Scan for the cell matching the given text and deliver its [x, y] coordinate at center. 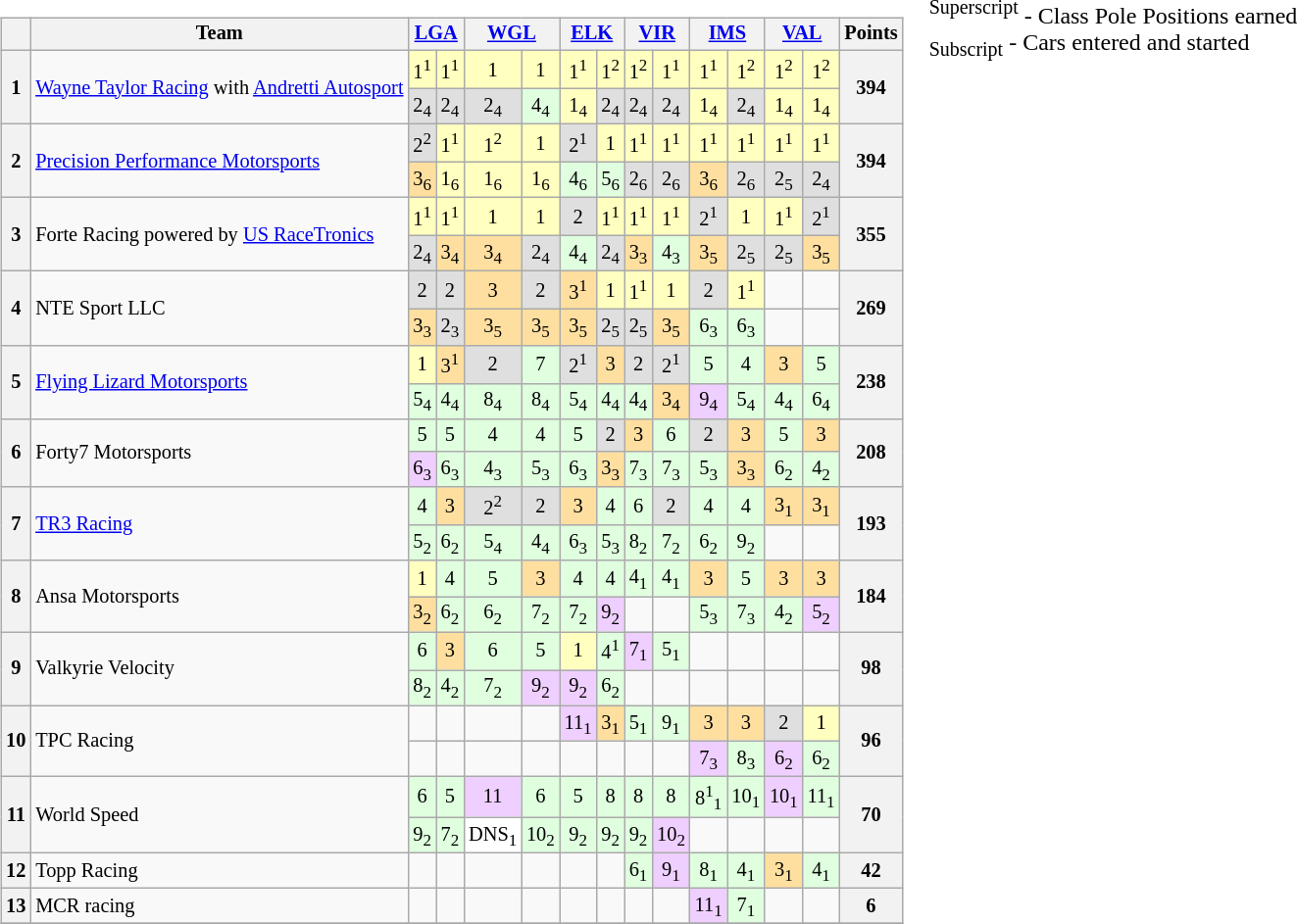
TPC Racing [220, 741]
98 [871, 668]
TR3 Racing [220, 523]
LGA [435, 34]
193 [871, 523]
61 [638, 870]
96 [871, 741]
9 [16, 668]
Ansa Motorsports [220, 596]
Forte Racing powered by US RaceTronics [220, 235]
Valkyrie Velocity [220, 668]
Forty7 Motorsports [220, 453]
81 [709, 870]
ELK [592, 34]
94 [709, 401]
Points [871, 34]
DNS1 [492, 835]
Wayne Taylor Racing with Andretti Autosport [220, 86]
32 [422, 614]
83 [747, 758]
238 [871, 382]
NTE Sport LLC [220, 308]
VIR [657, 34]
64 [822, 401]
184 [871, 596]
208 [871, 453]
269 [871, 308]
10 [16, 741]
56 [610, 179]
MCR racing [220, 905]
355 [871, 235]
VAL [802, 34]
World Speed [220, 814]
70 [871, 814]
23 [450, 327]
Flying Lizard Motorsports [220, 382]
WGL [512, 34]
13 [16, 905]
46 [578, 179]
IMS [727, 34]
Topp Racing [220, 870]
811 [709, 797]
Team [220, 34]
Precision Performance Motorsports [220, 161]
